Locate the cell with the specified text and output its [x, y] center coordinate. 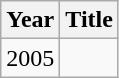
Year [30, 20]
Title [90, 20]
2005 [30, 58]
